Detect which cell encompasses the target text, then output its [x, y] center coordinate. 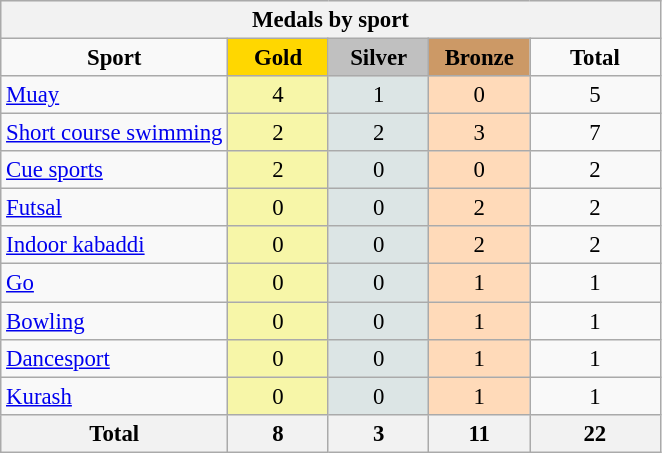
Go [114, 283]
22 [596, 433]
Kurash [114, 396]
5 [596, 95]
Bronze [480, 58]
Bowling [114, 321]
4 [278, 95]
Short course swimming [114, 133]
Dancesport [114, 358]
Futsal [114, 208]
Gold [278, 58]
Muay [114, 95]
Sport [114, 58]
Silver [378, 58]
8 [278, 433]
Cue sports [114, 170]
11 [480, 433]
Indoor kabaddi [114, 245]
Medals by sport [330, 20]
7 [596, 133]
